Scan for the cell matching the given text and deliver its [X, Y] coordinate at center. 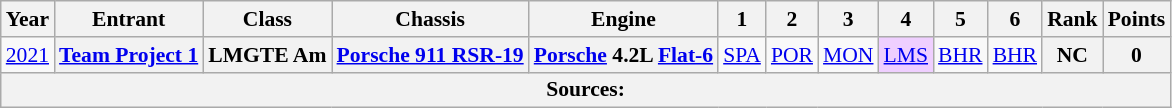
POR [792, 55]
4 [906, 19]
LMS [906, 55]
Sources: [586, 90]
Rank [1072, 19]
Chassis [430, 19]
6 [1016, 19]
LMGTE Am [267, 55]
SPA [742, 55]
Class [267, 19]
1 [742, 19]
2 [792, 19]
Year [28, 19]
Points [1137, 19]
MON [848, 55]
0 [1137, 55]
2021 [28, 55]
Porsche 4.2L Flat-6 [624, 55]
Engine [624, 19]
Entrant [128, 19]
Porsche 911 RSR-19 [430, 55]
5 [960, 19]
Team Project 1 [128, 55]
NC [1072, 55]
3 [848, 19]
